Locate the cell with the specified text and output its [X, Y] center coordinate. 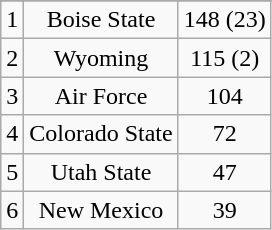
148 (23) [224, 20]
4 [12, 134]
47 [224, 172]
2 [12, 58]
3 [12, 96]
New Mexico [101, 210]
Colorado State [101, 134]
104 [224, 96]
6 [12, 210]
5 [12, 172]
Utah State [101, 172]
Wyoming [101, 58]
72 [224, 134]
1 [12, 20]
39 [224, 210]
Boise State [101, 20]
115 (2) [224, 58]
Air Force [101, 96]
